Detect which cell encompasses the target text, then output its [X, Y] center coordinate. 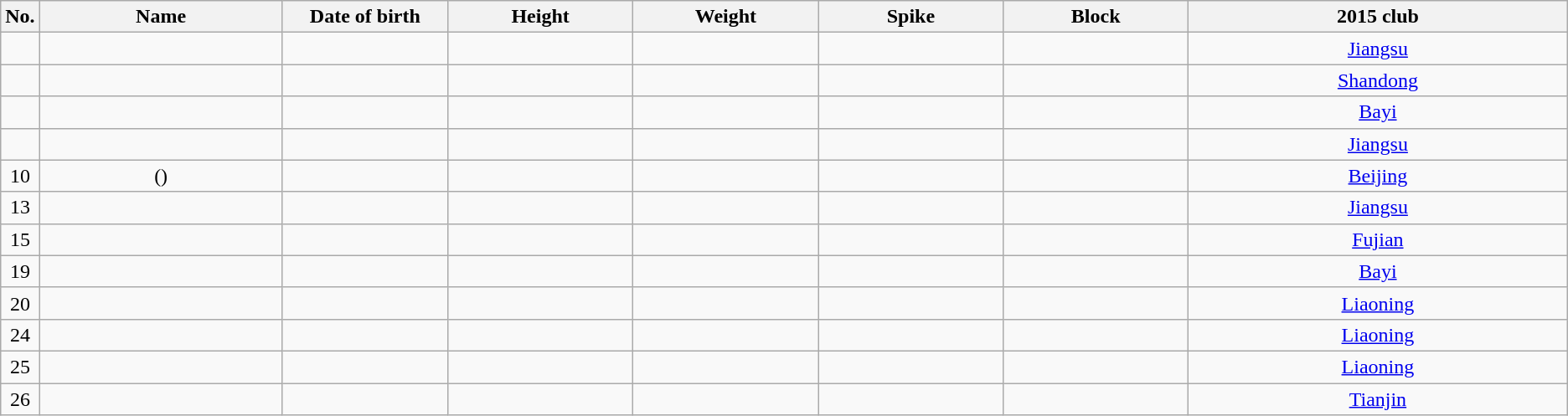
Date of birth [365, 17]
Beijing [1379, 176]
19 [20, 271]
15 [20, 239]
Fujian [1379, 239]
Shandong [1379, 80]
Block [1096, 17]
Weight [725, 17]
26 [20, 399]
2015 club [1379, 17]
Height [541, 17]
No. [20, 17]
() [161, 176]
Tianjin [1379, 399]
24 [20, 335]
Name [161, 17]
13 [20, 208]
20 [20, 303]
Spike [911, 17]
25 [20, 367]
10 [20, 176]
